Provide the [X, Y] coordinate of the cell's center where the given text is located.  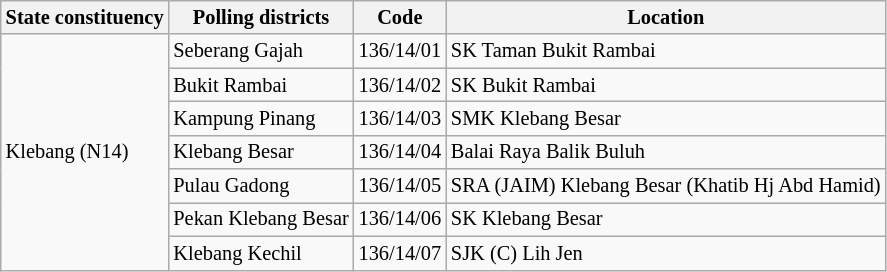
Klebang Kechil [260, 253]
136/14/04 [400, 152]
Pekan Klebang Besar [260, 219]
Pulau Gadong [260, 186]
Kampung Pinang [260, 118]
State constituency [85, 17]
136/14/06 [400, 219]
SMK Klebang Besar [666, 118]
SK Taman Bukit Rambai [666, 51]
Bukit Rambai [260, 85]
136/14/05 [400, 186]
136/14/01 [400, 51]
Klebang (N14) [85, 152]
SJK (C) Lih Jen [666, 253]
136/14/07 [400, 253]
Location [666, 17]
Seberang Gajah [260, 51]
Polling districts [260, 17]
Klebang Besar [260, 152]
SK Klebang Besar [666, 219]
Balai Raya Balik Buluh [666, 152]
136/14/03 [400, 118]
SK Bukit Rambai [666, 85]
136/14/02 [400, 85]
SRA (JAIM) Klebang Besar (Khatib Hj Abd Hamid) [666, 186]
Code [400, 17]
